From the cell containing the given text, extract its center point as (X, Y) coordinate. 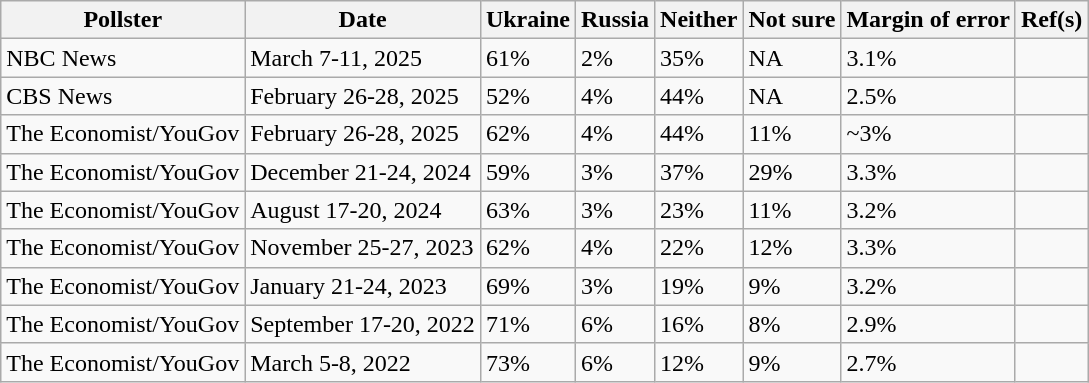
CBS News (123, 96)
Russia (614, 20)
2% (614, 58)
71% (528, 324)
Neither (699, 20)
Date (363, 20)
29% (792, 172)
16% (699, 324)
March 5-8, 2022 (363, 362)
~3% (928, 134)
2.7% (928, 362)
January 21-24, 2023 (363, 286)
NBC News (123, 58)
August 17-20, 2024 (363, 210)
Pollster (123, 20)
61% (528, 58)
3.1% (928, 58)
November 25-27, 2023 (363, 248)
35% (699, 58)
59% (528, 172)
Ukraine (528, 20)
23% (699, 210)
March 7-11, 2025 (363, 58)
69% (528, 286)
52% (528, 96)
Not sure (792, 20)
37% (699, 172)
Margin of error (928, 20)
22% (699, 248)
19% (699, 286)
63% (528, 210)
73% (528, 362)
2.9% (928, 324)
Ref(s) (1051, 20)
2.5% (928, 96)
September 17-20, 2022 (363, 324)
8% (792, 324)
December 21-24, 2024 (363, 172)
